Locate the cell with the specified text and output its (X, Y) center coordinate. 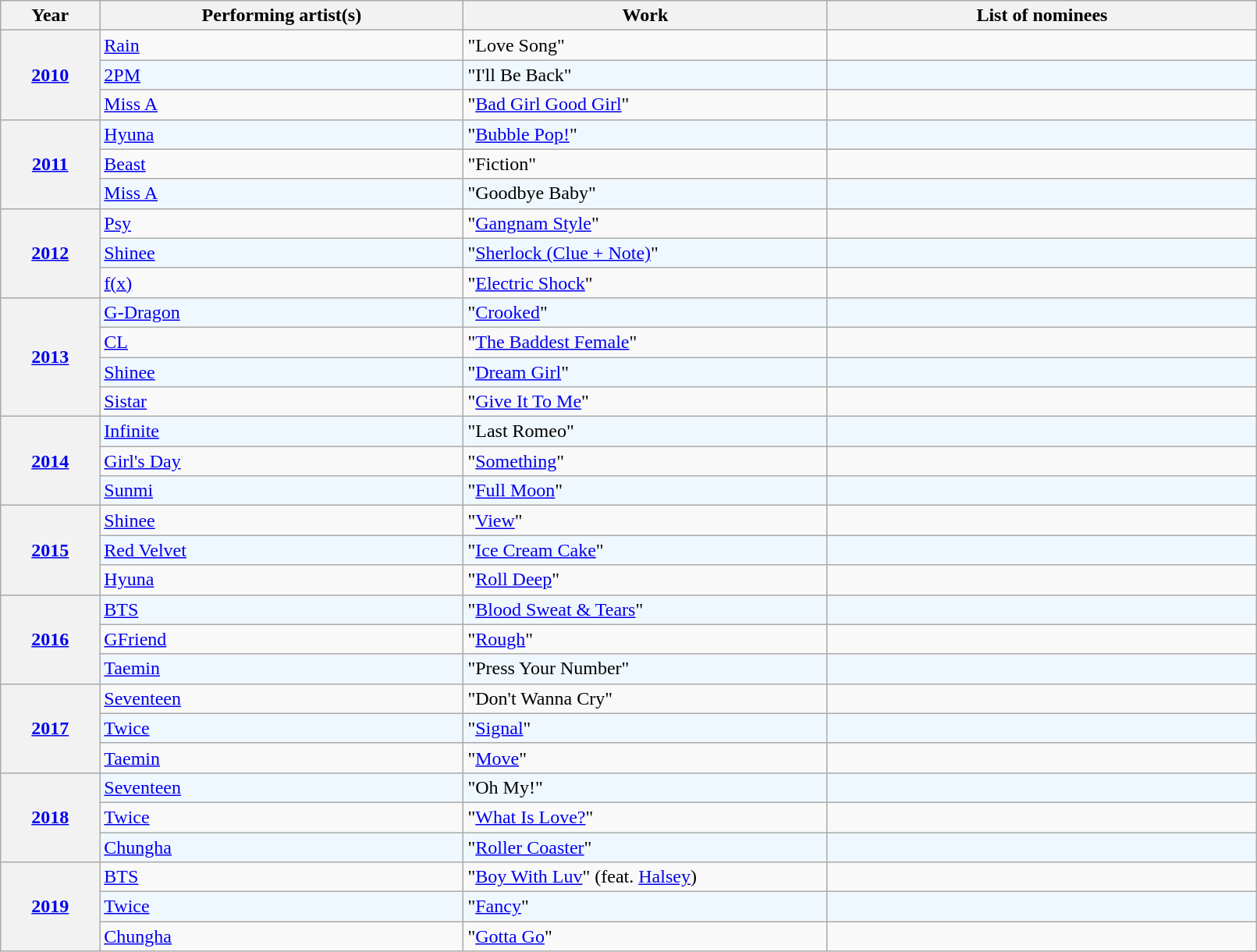
GFriend (282, 639)
"What Is Love?" (645, 817)
"Fancy" (645, 907)
Performing artist(s) (282, 16)
Work (645, 16)
"The Baddest Female" (645, 342)
"Give It To Me" (645, 402)
"Roll Deep" (645, 580)
Sistar (282, 402)
"Bubble Pop!" (645, 134)
"Boy With Luv" (feat. Halsey) (645, 877)
Girl's Day (282, 461)
"Gangnam Style" (645, 223)
"Dream Girl" (645, 372)
"Crooked" (645, 312)
f(x) (282, 282)
"Move" (645, 758)
2016 (50, 639)
G-Dragon (282, 312)
2011 (50, 164)
2PM (282, 75)
"Goodbye Baby" (645, 194)
"Fiction" (645, 164)
"Electric Shock" (645, 282)
2010 (50, 75)
Year (50, 16)
"Full Moon" (645, 491)
"Press Your Number" (645, 669)
"Sherlock (Clue + Note)" (645, 253)
2018 (50, 817)
Rain (282, 45)
2012 (50, 253)
"Roller Coaster" (645, 847)
"Love Song" (645, 45)
Infinite (282, 432)
"Last Romeo" (645, 432)
List of nominees (1042, 16)
"Oh My!" (645, 787)
"Gotta Go" (645, 936)
"Ice Cream Cake" (645, 550)
"Signal" (645, 728)
"Rough" (645, 639)
"Blood Sweat & Tears" (645, 609)
"Don't Wanna Cry" (645, 698)
Psy (282, 223)
CL (282, 342)
2015 (50, 550)
"Something" (645, 461)
2019 (50, 907)
2017 (50, 728)
Sunmi (282, 491)
"Bad Girl Good Girl" (645, 105)
"I'll Be Back" (645, 75)
Red Velvet (282, 550)
"View" (645, 520)
2013 (50, 357)
2014 (50, 461)
Beast (282, 164)
